For the text-containing cell, return its midpoint in [x, y] coordinate format. 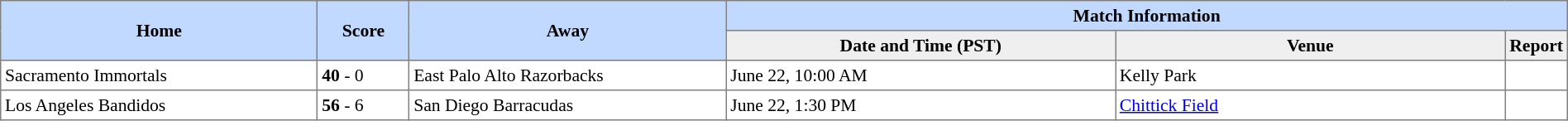
Home [159, 31]
Report [1537, 46]
Chittick Field [1310, 105]
June 22, 10:00 AM [921, 75]
Match Information [1146, 16]
June 22, 1:30 PM [921, 105]
Los Angeles Bandidos [159, 105]
Venue [1310, 46]
Sacramento Immortals [159, 75]
San Diego Barracudas [567, 105]
East Palo Alto Razorbacks [567, 75]
Date and Time (PST) [921, 46]
56 - 6 [364, 105]
Kelly Park [1310, 75]
40 - 0 [364, 75]
Away [567, 31]
Score [364, 31]
